Search for the cell housing the specified text and yield its [X, Y] center coordinate. 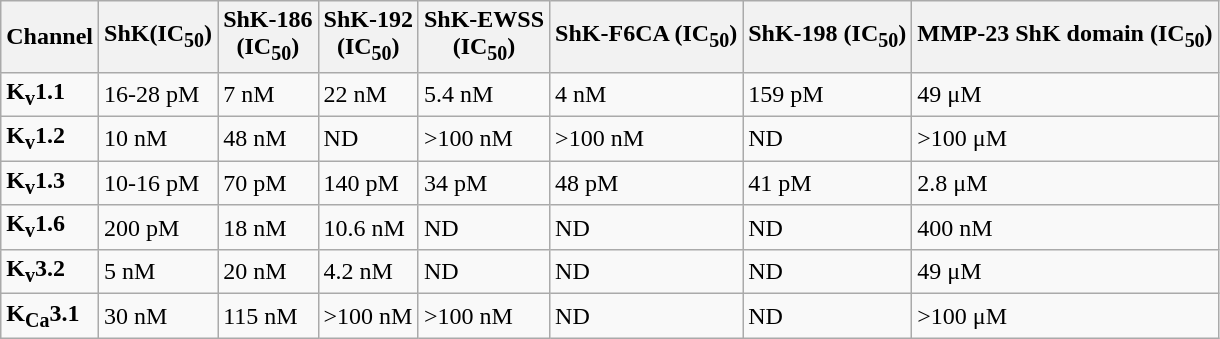
ShK-F6CA (IC50) [646, 36]
ShK(IC50) [158, 36]
5 nM [158, 271]
10-16 pM [158, 183]
KCa3.1 [50, 316]
Kv1.3 [50, 183]
ShK-EWSS(IC50) [484, 36]
48 pM [646, 183]
30 nM [158, 316]
20 nM [268, 271]
4.2 nM [368, 271]
115 nM [268, 316]
5.4 nM [484, 94]
Channel [50, 36]
200 pM [158, 227]
10.6 nM [368, 227]
ShK-186(IC50) [268, 36]
18 nM [268, 227]
4 nM [646, 94]
48 nM [268, 138]
41 pM [828, 183]
10 nM [158, 138]
Kv1.2 [50, 138]
16-28 pM [158, 94]
34 pM [484, 183]
ShK-198 (IC50) [828, 36]
22 nM [368, 94]
Kv1.1 [50, 94]
2.8 μM [1065, 183]
Kv3.2 [50, 271]
7 nM [268, 94]
MMP-23 ShK domain (IC50) [1065, 36]
70 pM [268, 183]
Kv1.6 [50, 227]
159 pM [828, 94]
ShK-192(IC50) [368, 36]
140 pM [368, 183]
400 nM [1065, 227]
